Capture the cell that displays the provided text and extract its (x, y) central coordinate. 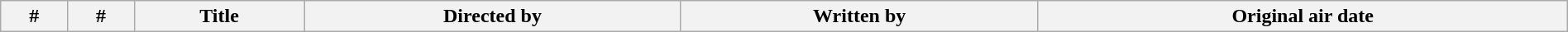
Written by (859, 16)
Directed by (493, 16)
Original air date (1303, 16)
Title (218, 16)
